For the text-containing cell, return its midpoint in [x, y] coordinate format. 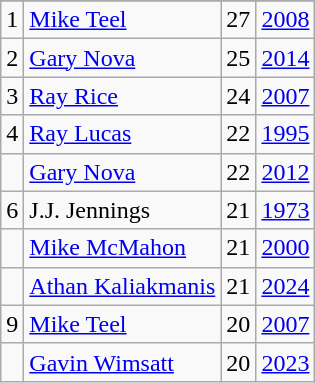
9 [12, 324]
24 [238, 96]
Ray Lucas [122, 134]
4 [12, 134]
2000 [286, 248]
2023 [286, 362]
Gavin Wimsatt [122, 362]
2024 [286, 286]
1973 [286, 210]
Mike McMahon [122, 248]
1995 [286, 134]
Ray Rice [122, 96]
6 [12, 210]
3 [12, 96]
Athan Kaliakmanis [122, 286]
27 [238, 20]
1 [12, 20]
2008 [286, 20]
2012 [286, 172]
2 [12, 58]
25 [238, 58]
2014 [286, 58]
J.J. Jennings [122, 210]
